Scan for the cell matching the given text and deliver its [X, Y] coordinate at center. 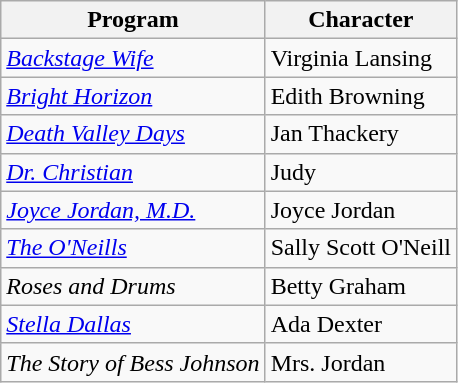
Jan Thackery [360, 134]
Ada Dexter [360, 324]
Joyce Jordan, M.D. [133, 210]
Judy [360, 172]
Bright Horizon [133, 96]
The Story of Bess Johnson [133, 362]
Joyce Jordan [360, 210]
Mrs. Jordan [360, 362]
Dr. Christian [133, 172]
Character [360, 20]
Betty Graham [360, 286]
Edith Browning [360, 96]
Program [133, 20]
Virginia Lansing [360, 58]
Sally Scott O'Neill [360, 248]
Roses and Drums [133, 286]
The O'Neills [133, 248]
Backstage Wife [133, 58]
Death Valley Days [133, 134]
Stella Dallas [133, 324]
